Identify which cell holds the provided text, then report its [x, y] central coordinate. 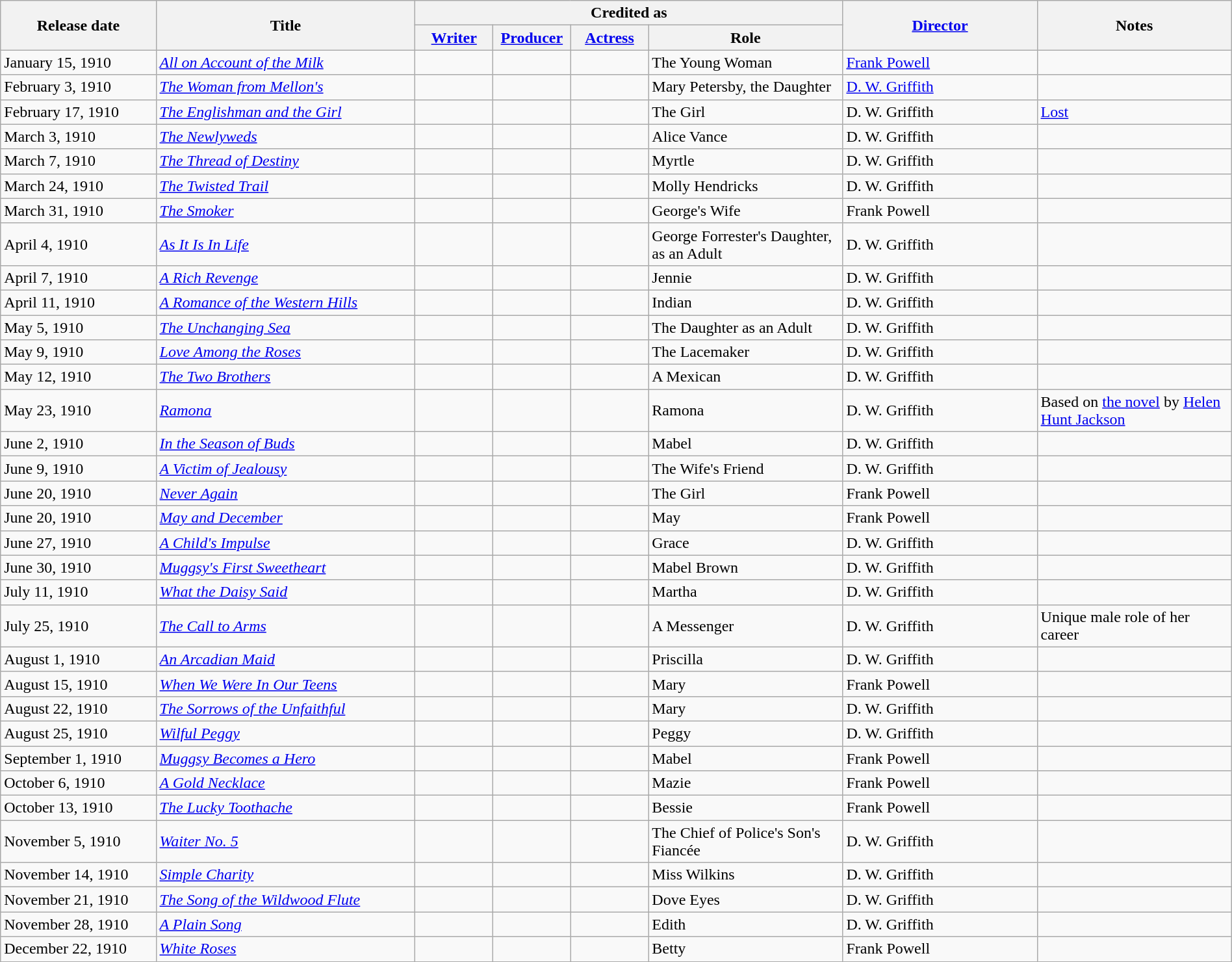
February 3, 1910 [78, 87]
The Twisted Trail [286, 186]
October 6, 1910 [78, 783]
November 28, 1910 [78, 924]
Peggy [746, 733]
The Young Woman [746, 62]
May 5, 1910 [78, 327]
August 15, 1910 [78, 684]
A Messenger [746, 625]
A Mexican [746, 377]
Role [746, 38]
Muggsy's First Sweetheart [286, 567]
What the Daisy Said [286, 592]
Unique male role of her career [1135, 625]
Myrtle [746, 161]
June 27, 1910 [78, 543]
Lost [1135, 112]
The Daughter as an Adult [746, 327]
Actress [610, 38]
December 22, 1910 [78, 949]
March 7, 1910 [78, 161]
Martha [746, 592]
The Sorrows of the Unfaithful [286, 708]
Mary Petersby, the Daughter [746, 87]
August 22, 1910 [78, 708]
The Song of the Wildwood Flute [286, 900]
George Forrester's Daughter, as an Adult [746, 244]
Wilful Peggy [286, 733]
Indian [746, 302]
George's Wife [746, 211]
June 2, 1910 [78, 444]
Edith [746, 924]
In the Season of Buds [286, 444]
Miss Wilkins [746, 875]
The Call to Arms [286, 625]
Writer [454, 38]
April 7, 1910 [78, 278]
The Woman from Mellon's [286, 87]
October 13, 1910 [78, 808]
A Victim of Jealousy [286, 469]
April 11, 1910 [78, 302]
Director [940, 25]
January 15, 1910 [78, 62]
All on Account of the Milk [286, 62]
Simple Charity [286, 875]
May and December [286, 518]
August 25, 1910 [78, 733]
June 30, 1910 [78, 567]
August 1, 1910 [78, 659]
March 24, 1910 [78, 186]
May 23, 1910 [78, 411]
February 17, 1910 [78, 112]
Title [286, 25]
The Two Brothers [286, 377]
Based on the novel by Helen Hunt Jackson [1135, 411]
May 9, 1910 [78, 352]
A Child's Impulse [286, 543]
June 9, 1910 [78, 469]
Dove Eyes [746, 900]
Grace [746, 543]
Mazie [746, 783]
The Chief of Police's Son's Fiancée [746, 841]
March 31, 1910 [78, 211]
November 5, 1910 [78, 841]
April 4, 1910 [78, 244]
The Wife's Friend [746, 469]
November 21, 1910 [78, 900]
March 3, 1910 [78, 136]
Muggsy Becomes a Hero [286, 759]
July 25, 1910 [78, 625]
Credited as [629, 13]
The Smoker [286, 211]
Mabel Brown [746, 567]
White Roses [286, 949]
The Newlyweds [286, 136]
May 12, 1910 [78, 377]
A Rich Revenge [286, 278]
The Lacemaker [746, 352]
Alice Vance [746, 136]
November 14, 1910 [78, 875]
Love Among the Roses [286, 352]
The Lucky Toothache [286, 808]
Priscilla [746, 659]
May [746, 518]
A Plain Song [286, 924]
Waiter No. 5 [286, 841]
Never Again [286, 493]
Molly Hendricks [746, 186]
September 1, 1910 [78, 759]
When We Were In Our Teens [286, 684]
The Englishman and the Girl [286, 112]
As It Is In Life [286, 244]
Producer [532, 38]
July 11, 1910 [78, 592]
Betty [746, 949]
A Gold Necklace [286, 783]
A Romance of the Western Hills [286, 302]
Jennie [746, 278]
Notes [1135, 25]
The Thread of Destiny [286, 161]
The Unchanging Sea [286, 327]
Bessie [746, 808]
Release date [78, 25]
An Arcadian Maid [286, 659]
